Extract the [X, Y] coordinate from the center of the cell holding the provided text.  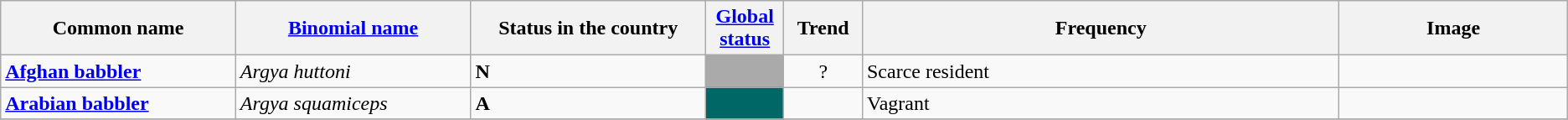
Status in the country [588, 29]
A [588, 103]
Global status [745, 29]
? [823, 71]
Image [1453, 29]
Afghan babbler [119, 71]
Trend [823, 29]
N [588, 71]
Arabian babbler [119, 103]
Common name [119, 29]
Vagrant [1101, 103]
Argya squamiceps [353, 103]
Binomial name [353, 29]
Argya huttoni [353, 71]
Frequency [1101, 29]
Scarce resident [1101, 71]
